Provide the (X, Y) coordinate of the cell's center where the given text is located.  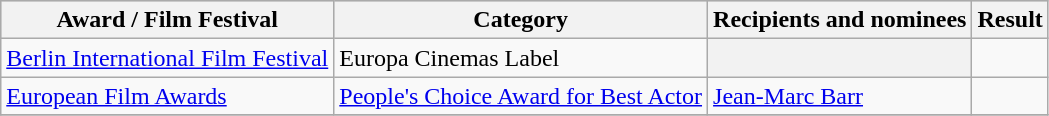
Recipients and nominees (840, 20)
Jean-Marc Barr (840, 96)
Award / Film Festival (168, 20)
Europa Cinemas Label (521, 58)
People's Choice Award for Best Actor (521, 96)
Berlin International Film Festival (168, 58)
Category (521, 20)
European Film Awards (168, 96)
Result (1010, 20)
